Return the (X, Y) coordinate for the center point of the cell that contains the specified text.  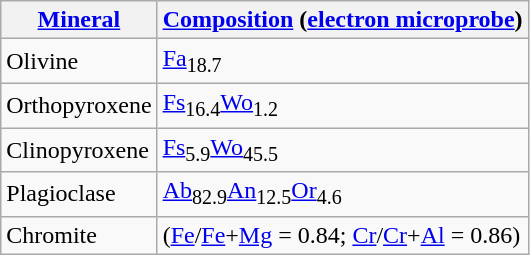
Clinopyroxene (79, 150)
Chromite (79, 235)
Mineral (79, 20)
Fs16.4Wo1.2 (342, 105)
Composition (electron microprobe) (342, 20)
Fs5.9Wo45.5 (342, 150)
Olivine (79, 61)
Ab82.9An12.5Or4.6 (342, 194)
Plagioclase (79, 194)
(Fe/Fe+Mg = 0.84; Cr/Cr+Al = 0.86) (342, 235)
Orthopyroxene (79, 105)
Fa18.7 (342, 61)
